Determine the [x, y] coordinate at the center of the cell enclosing the given text.  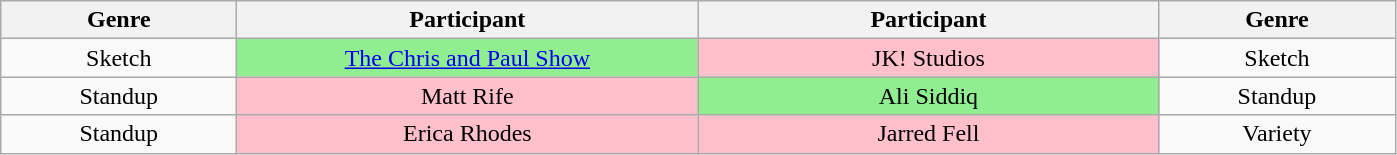
Ali Siddiq [928, 96]
Variety [1277, 134]
Erica Rhodes [468, 134]
Matt Rife [468, 96]
The Chris and Paul Show [468, 58]
JK! Studios [928, 58]
Jarred Fell [928, 134]
